Extract the (x, y) coordinate from the center of the cell holding the provided text.  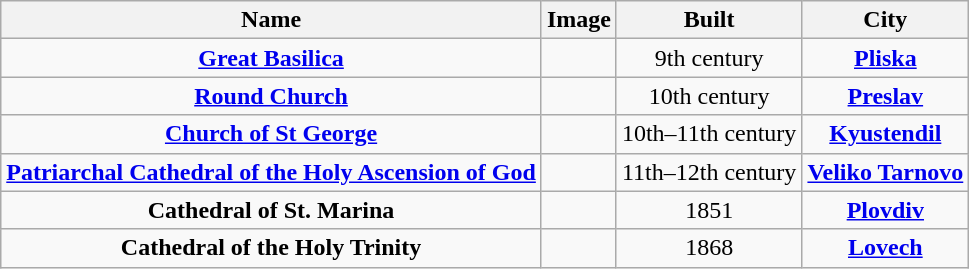
Cathedral of the Holy Trinity (272, 248)
Patriarchal Cathedral of the Holy Ascension of God (272, 172)
1851 (708, 210)
11th–12th century (708, 172)
Kyustendil (886, 134)
Plovdiv (886, 210)
Round Church (272, 96)
10th century (708, 96)
Cathedral of St. Marina (272, 210)
9th century (708, 58)
Lovech (886, 248)
10th–11th century (708, 134)
City (886, 20)
Preslav (886, 96)
Great Basilica (272, 58)
Name (272, 20)
Image (578, 20)
1868 (708, 248)
Built (708, 20)
Pliska (886, 58)
Veliko Tarnovo (886, 172)
Church of St George (272, 134)
